Output the [x, y] coordinate of the center of the cell containing the given text.  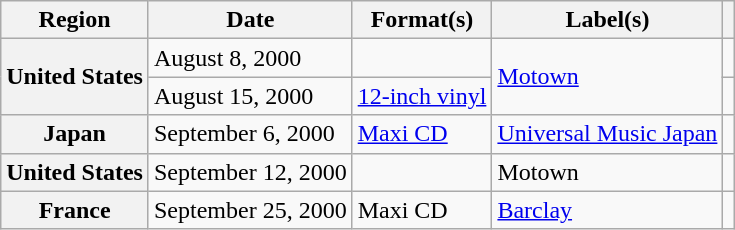
August 8, 2000 [250, 58]
Japan [75, 134]
12-inch vinyl [422, 96]
September 12, 2000 [250, 172]
Format(s) [422, 20]
September 6, 2000 [250, 134]
August 15, 2000 [250, 96]
Region [75, 20]
France [75, 210]
Label(s) [608, 20]
Barclay [608, 210]
September 25, 2000 [250, 210]
Universal Music Japan [608, 134]
Date [250, 20]
